Capture the cell that displays the provided text and extract its (x, y) central coordinate. 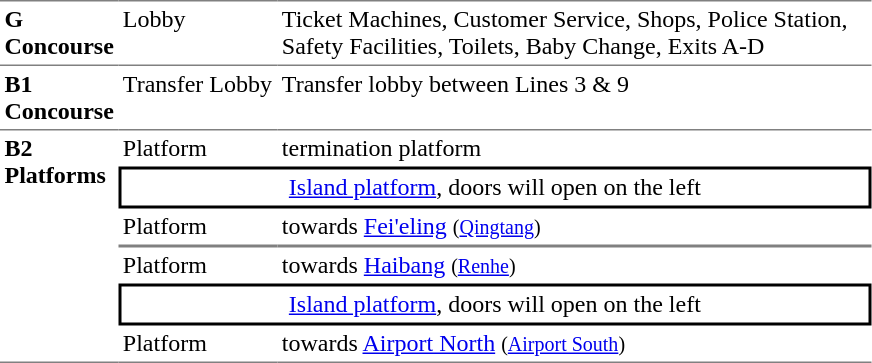
Ticket Machines, Customer Service, Shops, Police Station, Safety Facilities, Toilets, Baby Change, Exits A-D (574, 32)
GConcourse (59, 32)
termination platform (574, 148)
Transfer lobby between Lines 3 & 9 (574, 96)
towards Fei'eling (Qingtang) (574, 227)
towards Haibang (Renhe) (574, 265)
B1Concourse (59, 96)
B2Platforms (59, 246)
Lobby (198, 32)
Transfer Lobby (198, 96)
